Provide the (X, Y) coordinate of the cell's center where the given text is located.  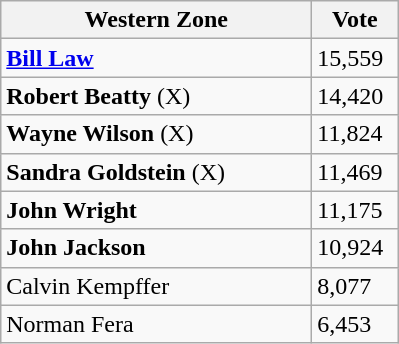
6,453 (355, 324)
11,175 (355, 210)
John Jackson (156, 248)
14,420 (355, 96)
Wayne Wilson (X) (156, 134)
Western Zone (156, 20)
11,469 (355, 172)
11,824 (355, 134)
Bill Law (156, 58)
15,559 (355, 58)
Norman Fera (156, 324)
8,077 (355, 286)
Robert Beatty (X) (156, 96)
Sandra Goldstein (X) (156, 172)
Vote (355, 20)
John Wright (156, 210)
10,924 (355, 248)
Calvin Kempffer (156, 286)
